Provide the (x, y) coordinate of the cell's center where the given text is located.  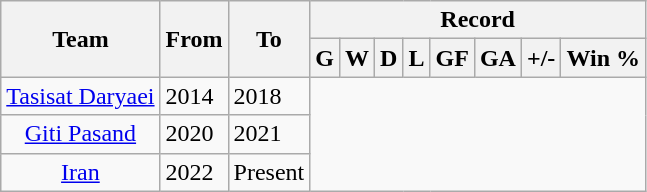
2014 (194, 96)
Giti Pasand (80, 134)
Tasisat Daryaei (80, 96)
Win % (604, 58)
2021 (269, 134)
G (325, 58)
L (416, 58)
Record (478, 20)
From (194, 39)
GA (498, 58)
Iran (80, 172)
GF (452, 58)
D (389, 58)
Team (80, 39)
Present (269, 172)
W (356, 58)
2020 (194, 134)
+/- (540, 58)
2018 (269, 96)
2022 (194, 172)
To (269, 39)
